Scan for the cell matching the given text and deliver its (X, Y) coordinate at center. 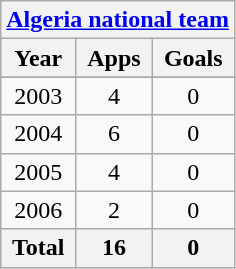
2004 (38, 134)
2005 (38, 172)
2003 (38, 96)
6 (114, 134)
Goals (193, 58)
Apps (114, 58)
2 (114, 210)
Algeria national team (118, 20)
Year (38, 58)
Total (38, 248)
2006 (38, 210)
16 (114, 248)
